Detect which cell encompasses the target text, then output its (x, y) center coordinate. 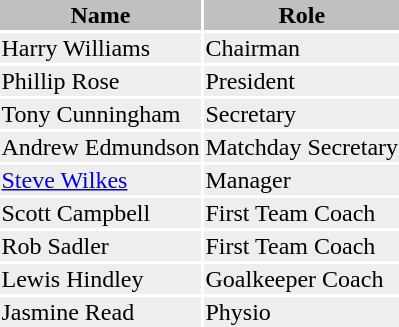
Rob Sadler (100, 246)
Jasmine Read (100, 312)
Tony Cunningham (100, 114)
Harry Williams (100, 48)
Steve Wilkes (100, 180)
Phillip Rose (100, 81)
Lewis Hindley (100, 279)
Andrew Edmundson (100, 147)
Name (100, 15)
Scott Campbell (100, 213)
